Identify which cell holds the provided text, then report its [x, y] central coordinate. 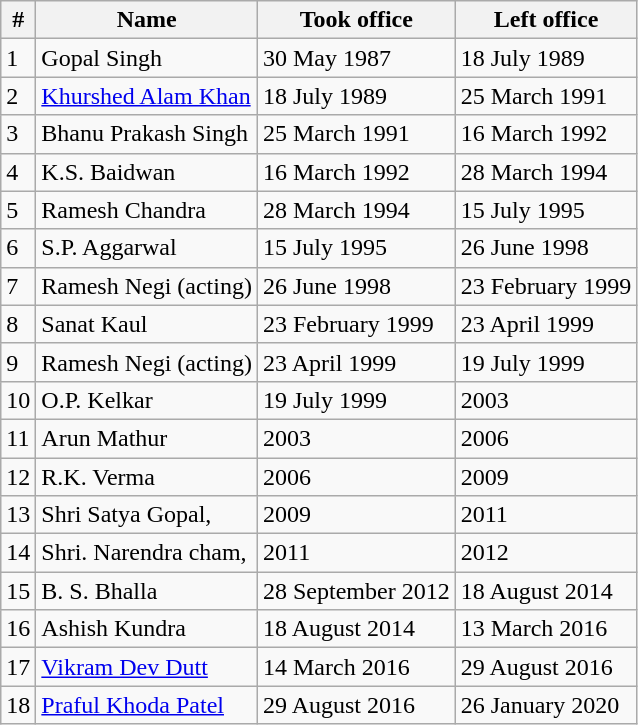
Praful Khoda Patel [147, 705]
18 [18, 705]
Vikram Dev Dutt [147, 667]
Left office [546, 20]
13 March 2016 [546, 629]
Took office [356, 20]
5 [18, 210]
Ashish Kundra [147, 629]
O.P. Kelkar [147, 400]
12 [18, 477]
K.S. Baidwan [147, 172]
1 [18, 58]
4 [18, 172]
30 May 1987 [356, 58]
Arun Mathur [147, 438]
17 [18, 667]
Gopal Singh [147, 58]
6 [18, 248]
2012 [546, 553]
Ramesh Chandra [147, 210]
26 January 2020 [546, 705]
Bhanu Prakash Singh [147, 134]
15 [18, 591]
B. S. Bhalla [147, 591]
3 [18, 134]
Name [147, 20]
11 [18, 438]
2 [18, 96]
Khurshed Alam Khan [147, 96]
Shri Satya Gopal, [147, 515]
8 [18, 324]
14 March 2016 [356, 667]
Sanat Kaul [147, 324]
# [18, 20]
Shri. Narendra cham, [147, 553]
28 September 2012 [356, 591]
14 [18, 553]
10 [18, 400]
9 [18, 362]
16 [18, 629]
S.P. Aggarwal [147, 248]
13 [18, 515]
R.K. Verma [147, 477]
7 [18, 286]
